Pinpoint the cell where the given text exists, returning its (x, y) midpoint coordinate. 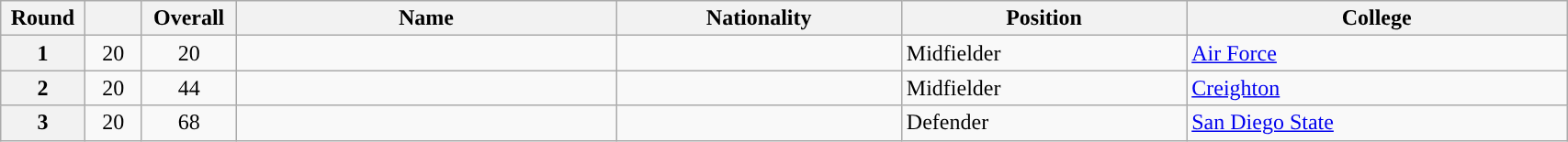
San Diego State (1377, 123)
3 (42, 123)
College (1377, 18)
Defender (1043, 123)
44 (189, 88)
Position (1043, 18)
Name (426, 18)
1 (42, 53)
Nationality (759, 18)
Round (42, 18)
Air Force (1377, 53)
68 (189, 123)
Creighton (1377, 88)
Overall (189, 18)
2 (42, 88)
